From the cell containing the given text, extract its center point as (X, Y) coordinate. 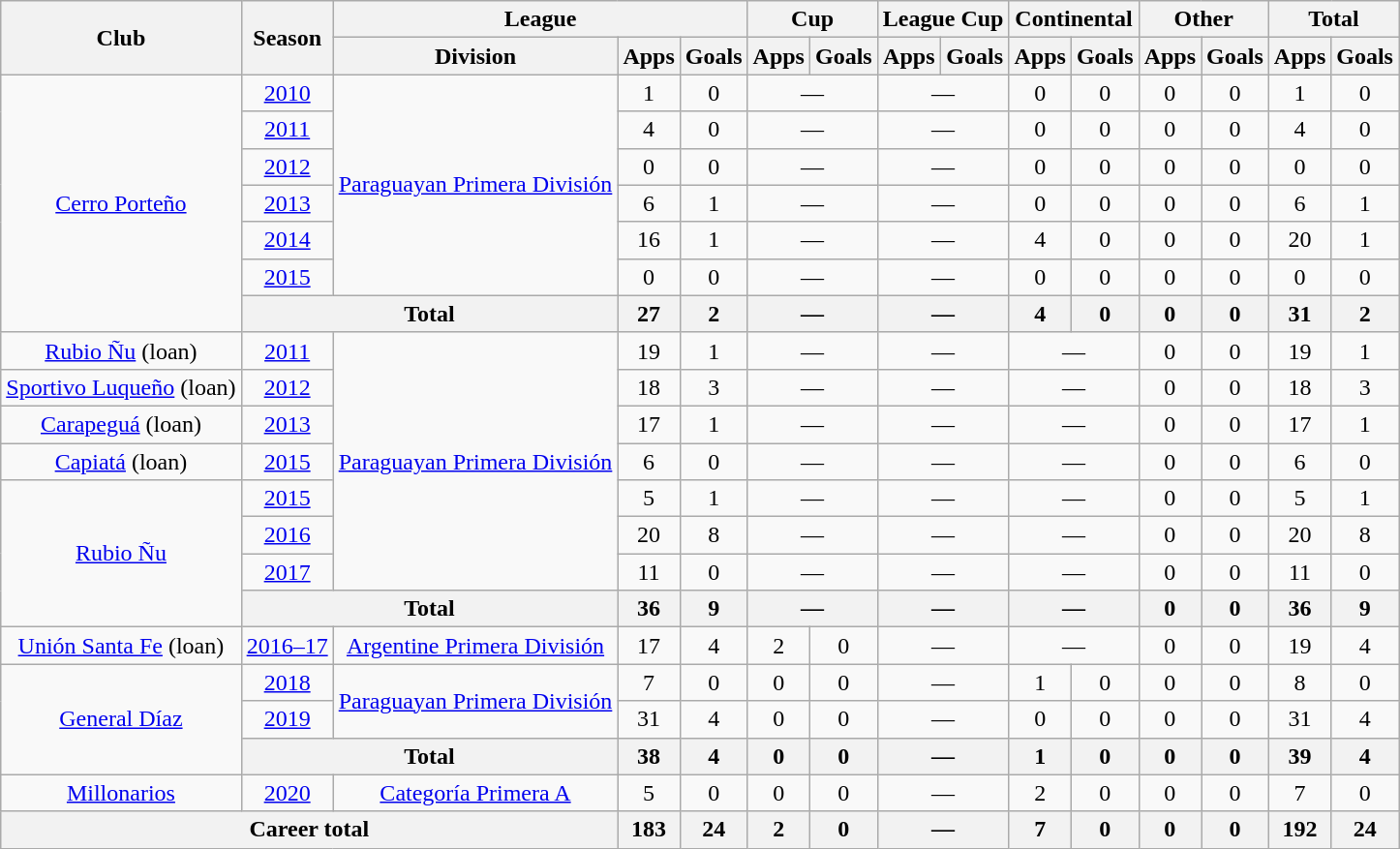
Other (1203, 19)
Division (475, 56)
2019 (287, 719)
Cup (812, 19)
2014 (287, 240)
2018 (287, 682)
Continental (1074, 19)
2016 (287, 535)
27 (649, 314)
Capiatá (loan) (121, 462)
183 (649, 830)
League (540, 19)
Season (287, 38)
Club (121, 38)
League Cup (943, 19)
Rubio Ñu (loan) (121, 350)
Millonarios (121, 793)
2020 (287, 793)
Career total (310, 830)
Categoría Primera A (475, 793)
General Díaz (121, 719)
192 (1299, 830)
2016–17 (287, 646)
Rubio Ñu (121, 554)
Sportivo Luqueño (loan) (121, 387)
16 (649, 240)
Carapeguá (loan) (121, 424)
2010 (287, 93)
Argentine Primera División (475, 646)
Cerro Porteño (121, 203)
39 (1299, 756)
2017 (287, 572)
Unión Santa Fe (loan) (121, 646)
38 (649, 756)
